Scan for the cell matching the given text and deliver its [x, y] coordinate at center. 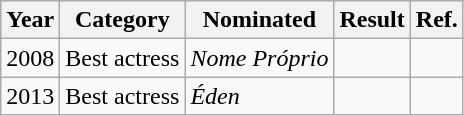
Result [372, 20]
2008 [30, 58]
Year [30, 20]
Ref. [436, 20]
Nominated [260, 20]
Nome Próprio [260, 58]
Category [122, 20]
2013 [30, 96]
Éden [260, 96]
